Provide the (x, y) coordinate of the cell's center where the given text is located.  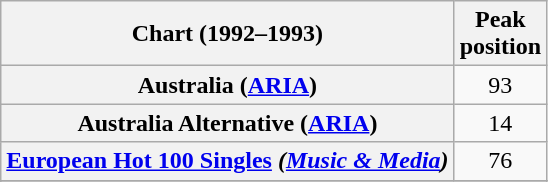
Peakposition (500, 34)
14 (500, 123)
93 (500, 85)
European Hot 100 Singles (Music & Media) (228, 161)
Australia Alternative (ARIA) (228, 123)
Chart (1992–1993) (228, 34)
76 (500, 161)
Australia (ARIA) (228, 85)
